Find where the given text appears and provide that cell's center as [X, Y] coordinate. 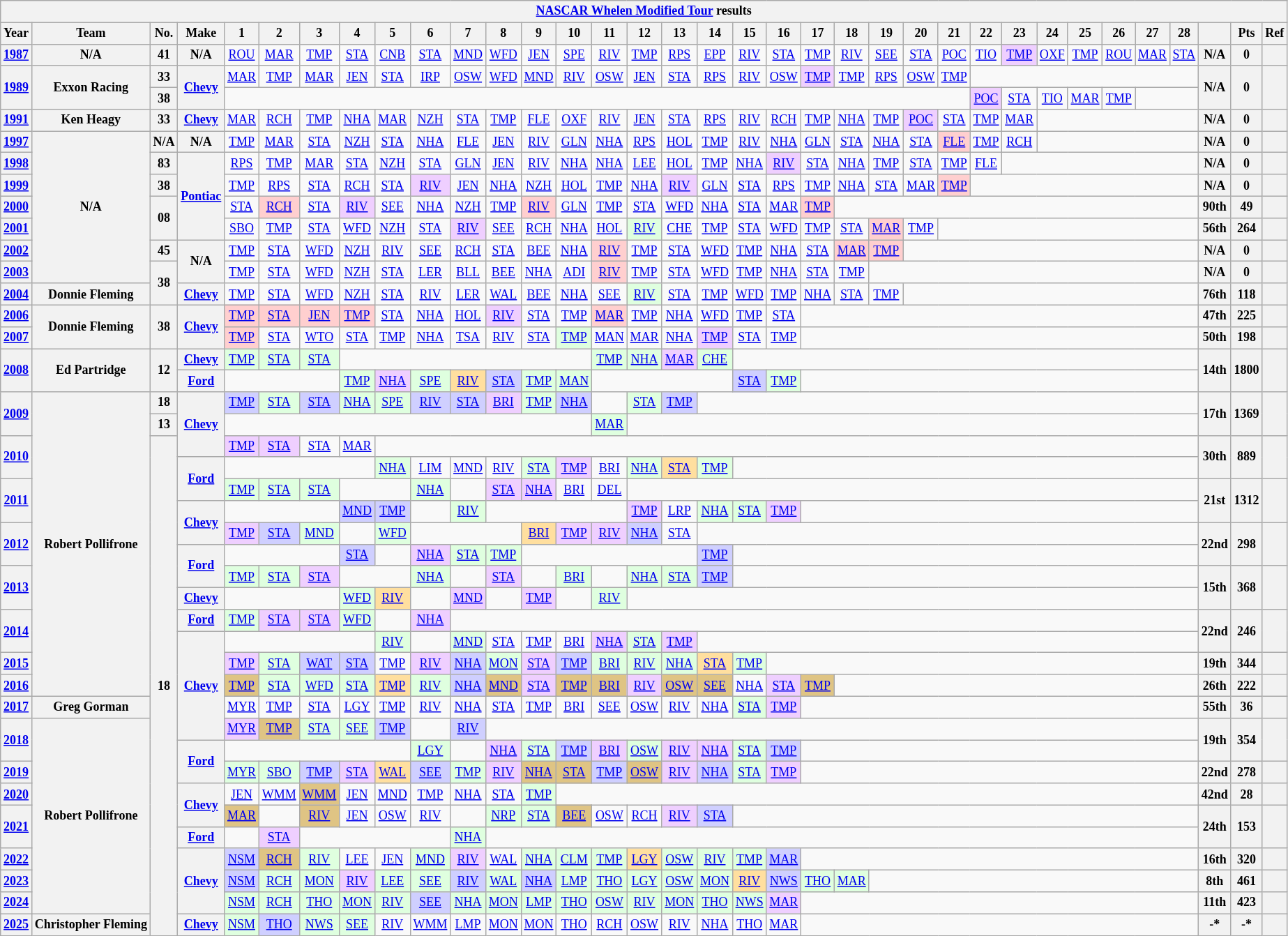
198 [1247, 338]
Year [17, 33]
26th [1215, 685]
IRP [430, 77]
2001 [17, 229]
Greg Gorman [91, 707]
Make [201, 33]
1 [242, 33]
2009 [17, 414]
2010 [17, 457]
50th [1215, 338]
2018 [17, 739]
WAT [319, 664]
Pontiac [201, 197]
2014 [17, 631]
2008 [17, 370]
LIM [430, 467]
118 [1247, 294]
41 [164, 54]
TSA [469, 338]
55th [1215, 707]
11th [1215, 903]
Exxon Racing [91, 87]
153 [1247, 826]
16th [1215, 859]
45 [164, 251]
9 [538, 33]
14th [1215, 370]
2024 [17, 903]
DEL [609, 490]
4 [357, 33]
21 [954, 33]
6 [430, 33]
264 [1247, 229]
25 [1085, 33]
ADI [575, 272]
2012 [17, 544]
2025 [17, 925]
17th [1215, 414]
2004 [17, 294]
LRP [679, 512]
1987 [17, 54]
23 [1020, 33]
1991 [17, 120]
344 [1247, 664]
368 [1247, 587]
1997 [17, 142]
246 [1247, 631]
NRP [503, 816]
423 [1247, 903]
2007 [17, 338]
20 [921, 33]
Christopher Fleming [91, 925]
278 [1247, 773]
27 [1153, 33]
2006 [17, 315]
BLL [469, 272]
2023 [17, 882]
2000 [17, 206]
14 [715, 33]
36 [1247, 707]
222 [1247, 685]
7 [469, 33]
1998 [17, 163]
889 [1247, 457]
1369 [1247, 414]
2003 [17, 272]
42nd [1215, 794]
19 [886, 33]
2017 [17, 707]
15th [1215, 587]
2015 [17, 664]
08 [164, 218]
320 [1247, 859]
76th [1215, 294]
2016 [17, 685]
21st [1215, 501]
17 [818, 33]
CLM [575, 859]
15 [749, 33]
225 [1247, 315]
Ed Partridge [91, 370]
24 [1052, 33]
2019 [17, 773]
2020 [17, 794]
Pts [1247, 33]
1999 [17, 186]
298 [1247, 544]
5 [392, 33]
2011 [17, 501]
1312 [1247, 501]
NASCAR Whelen Modified Tour results [644, 11]
8th [1215, 882]
8 [503, 33]
EPP [715, 54]
3 [319, 33]
CNB [392, 54]
461 [1247, 882]
2002 [17, 251]
47th [1215, 315]
354 [1247, 739]
1800 [1247, 370]
56th [1215, 229]
2022 [17, 859]
90th [1215, 206]
30th [1215, 457]
26 [1119, 33]
11 [609, 33]
2013 [17, 587]
WTO [319, 338]
10 [575, 33]
16 [784, 33]
1989 [17, 87]
24th [1215, 826]
49 [1247, 206]
No. [164, 33]
2 [279, 33]
83 [164, 163]
Ref [1275, 33]
2021 [17, 826]
Ken Heagy [91, 120]
22 [986, 33]
Team [91, 33]
